Detect which cell encompasses the target text, then output its [X, Y] center coordinate. 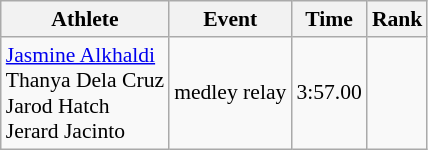
Time [328, 19]
medley relay [230, 93]
3:57.00 [328, 93]
Athlete [85, 19]
Jasmine AlkhaldiThanya Dela CruzJarod HatchJerard Jacinto [85, 93]
Event [230, 19]
Rank [398, 19]
